Determine the [X, Y] coordinate at the center of the cell enclosing the given text.  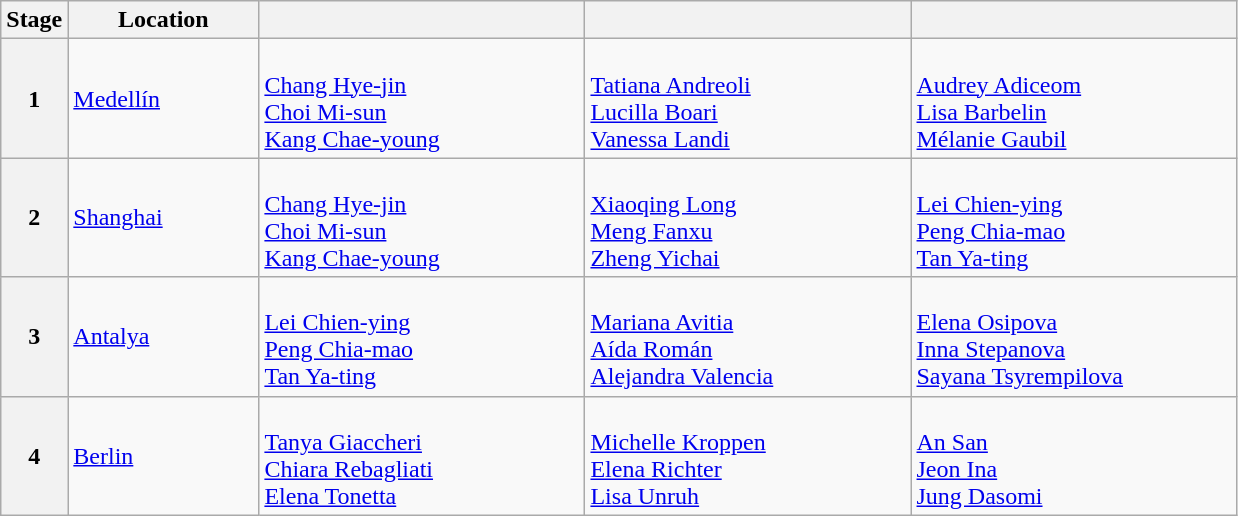
Medellín [164, 98]
Mariana Avitia Aída Román Alejandra Valencia [748, 336]
Tatiana Andreoli Lucilla Boari Vanessa Landi [748, 98]
3 [34, 336]
Elena Osipova Inna Stepanova Sayana Tsyrempilova [1074, 336]
Location [164, 20]
2 [34, 218]
An San Jeon Ina Jung Dasomi [1074, 456]
Michelle Kroppen Elena Richter Lisa Unruh [748, 456]
Xiaoqing Long Meng Fanxu Zheng Yichai [748, 218]
Audrey Adiceom Lisa Barbelin Mélanie Gaubil [1074, 98]
Antalya [164, 336]
Berlin [164, 456]
Shanghai [164, 218]
Tanya Giaccheri Chiara Rebagliati Elena Tonetta [422, 456]
Stage [34, 20]
1 [34, 98]
4 [34, 456]
